Search for the cell housing the specified text and yield its (X, Y) center coordinate. 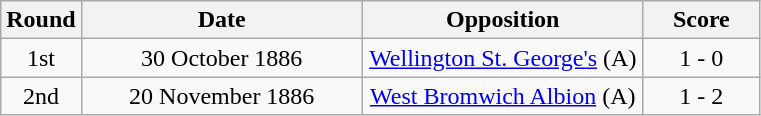
Date (222, 20)
1st (41, 58)
30 October 1886 (222, 58)
2nd (41, 96)
Score (701, 20)
20 November 1886 (222, 96)
Round (41, 20)
1 - 0 (701, 58)
1 - 2 (701, 96)
West Bromwich Albion (A) (502, 96)
Opposition (502, 20)
Wellington St. George's (A) (502, 58)
